Output the [x, y] coordinate of the center of the cell containing the given text.  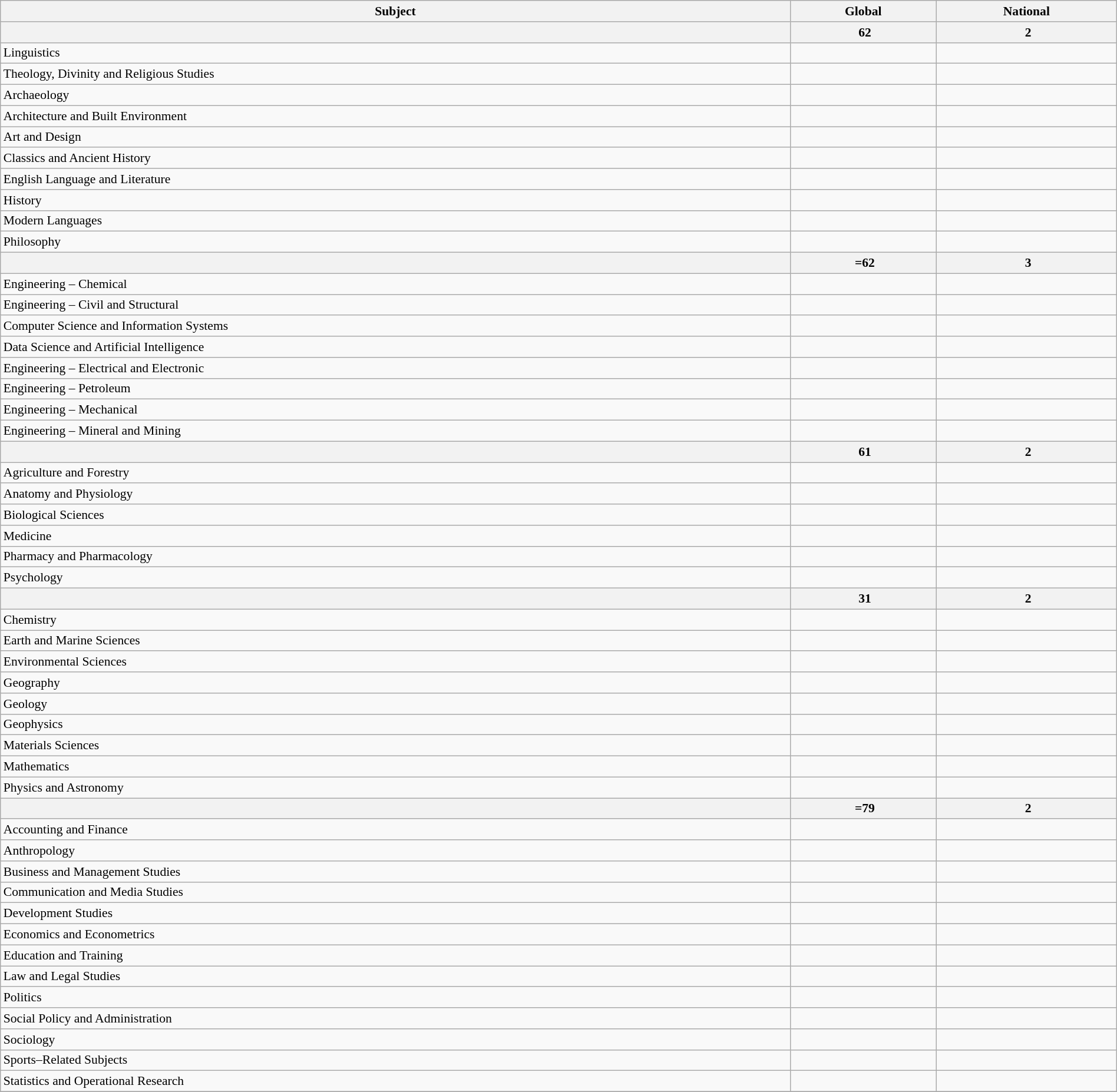
English Language and Literature [395, 179]
Biological Sciences [395, 515]
Politics [395, 998]
Engineering – Mineral and Mining [395, 431]
Architecture and Built Environment [395, 116]
Engineering – Petroleum [395, 389]
Mathematics [395, 767]
3 [1026, 263]
Medicine [395, 536]
Modern Languages [395, 221]
Geophysics [395, 724]
Development Studies [395, 914]
Engineering – Civil and Structural [395, 305]
Statistics and Operational Research [395, 1081]
Theology, Divinity and Religious Studies [395, 74]
Law and Legal Studies [395, 977]
Data Science and Artificial Intelligence [395, 347]
Economics and Econometrics [395, 935]
National [1026, 11]
Philosophy [395, 242]
Subject [395, 11]
Engineering – Mechanical [395, 410]
Art and Design [395, 137]
Materials Sciences [395, 746]
Geology [395, 704]
Accounting and Finance [395, 830]
Geography [395, 683]
Anthropology [395, 851]
Communication and Media Studies [395, 892]
Computer Science and Information Systems [395, 326]
Business and Management Studies [395, 872]
Engineering – Chemical [395, 284]
=62 [863, 263]
Education and Training [395, 955]
Social Policy and Administration [395, 1018]
Environmental Sciences [395, 662]
61 [863, 452]
=79 [863, 809]
Engineering – Electrical and Electronic [395, 368]
Physics and Astronomy [395, 787]
Psychology [395, 578]
62 [863, 32]
Sociology [395, 1040]
History [395, 200]
Classics and Ancient History [395, 158]
Earth and Marine Sciences [395, 641]
Archaeology [395, 95]
Linguistics [395, 53]
Sports–Related Subjects [395, 1060]
Pharmacy and Pharmacology [395, 557]
Agriculture and Forestry [395, 473]
31 [863, 599]
Global [863, 11]
Anatomy and Physiology [395, 494]
Chemistry [395, 620]
